Search for the cell housing the specified text and yield its [X, Y] center coordinate. 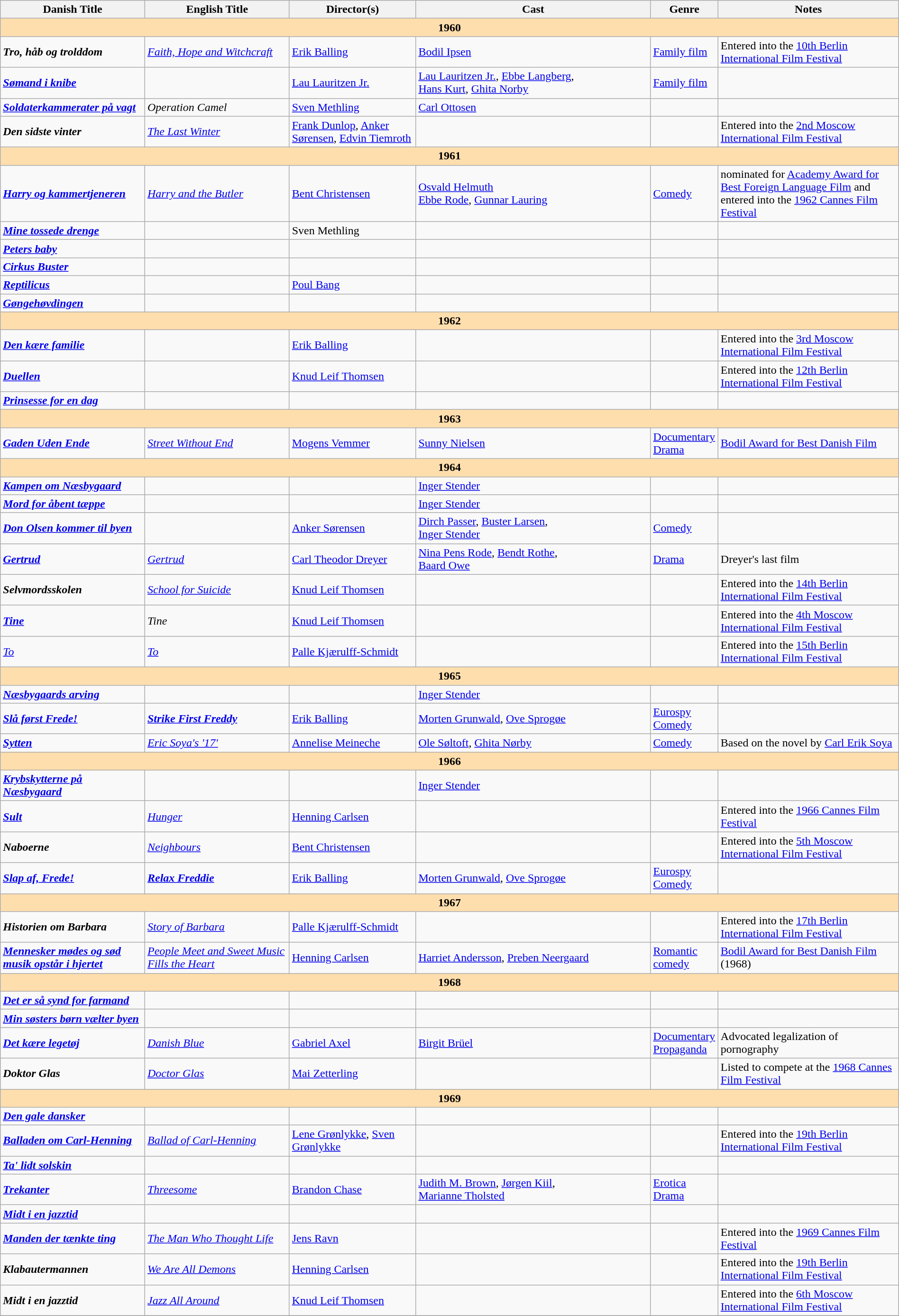
Entered into the 1969 Cannes Film Festival [808, 1239]
Soldaterkammerater på vagt [73, 107]
Peters baby [73, 248]
Mogens Vemmer [353, 443]
Slap af, Frede! [73, 878]
Klabautermannen [73, 1269]
Entered into the 4th Moscow International Film Festival [808, 620]
Det er så synd for farmand [73, 1000]
Slå først Frede! [73, 719]
1968 [449, 982]
Hunger [217, 817]
Listed to compete at the 1968 Cannes Film Festival [808, 1074]
1961 [449, 156]
Sytten [73, 743]
Gøngehøvdingen [73, 303]
Operation Camel [217, 107]
Frank Dunlop, Anker Sørensen, Edvin Tiemroth [353, 132]
Trekanter [73, 1189]
Doktor Glas [73, 1074]
Annelise Meineche [353, 743]
Birgit Brüel [533, 1042]
Sømand i knibe [73, 83]
People Meet and Sweet Music Fills the Heart [217, 958]
Strike First Freddy [217, 719]
Threesome [217, 1189]
Romantic comedy [684, 958]
Erotica Drama [684, 1189]
School for Suicide [217, 590]
Bodil Award for Best Danish Film [808, 443]
Danish Title [73, 9]
Næsbygaards arving [73, 694]
Selvmordsskolen [73, 590]
1969 [449, 1098]
Entered into the 10th Berlin International Film Festival [808, 52]
1964 [449, 468]
Bodil Ipsen [533, 52]
Entered into the 6th Moscow International Film Festival [808, 1300]
Dreyer's last film [808, 559]
Notes [808, 9]
Det kære legetøj [73, 1042]
Carl Ottosen [533, 107]
The Last Winter [217, 132]
Entered into the 1966 Cannes Film Festival [808, 817]
Krybskytterne på Næsbygaard [73, 785]
Neighbours [217, 847]
Story of Barbara [217, 927]
DocumentaryPropaganda [684, 1042]
Ballad of Carl-Henning [217, 1141]
Relax Freddie [217, 878]
Harriet Andersson, Preben Neergaard [533, 958]
1965 [449, 676]
Entered into the 5th Moscow International Film Festival [808, 847]
Don Olsen kommer til byen [73, 528]
nominated for Academy Award for Best Foreign Language Film and entered into the 1962 Cannes Film Festival [808, 193]
Genre [684, 9]
Balladen om Carl-Henning [73, 1141]
Entered into the 3rd Moscow International Film Festival [808, 345]
Cast [533, 9]
Dirch Passer, Buster Larsen,Inger Stender [533, 528]
Entered into the 2nd Moscow International Film Festival [808, 132]
Poul Bang [353, 285]
Based on the novel by Carl Erik Soya [808, 743]
1963 [449, 419]
Anker Sørensen [353, 528]
Jens Ravn [353, 1239]
Duellen [73, 377]
Den sidste vinter [73, 132]
Entered into the 17th Berlin International Film Festival [808, 927]
Entered into the 15th Berlin International Film Festival [808, 652]
Lau Lauritzen Jr. [353, 83]
Cirkus Buster [73, 267]
Tro, håb og trolddom [73, 52]
Lene Grønlykke, Sven Grønlykke [353, 1141]
Historien om Barbara [73, 927]
Advocated legalization of pornography [808, 1042]
Documentary Drama [684, 443]
Mai Zetterling [353, 1074]
Faith, Hope and Witchcraft [217, 52]
English Title [217, 9]
Den gale dansker [73, 1116]
Danish Blue [217, 1042]
Bodil Award for Best Danish Film (1968) [808, 958]
Mennesker mødes og sød musik opstår i hjertet [73, 958]
1960 [449, 28]
Naboerne [73, 847]
Drama [684, 559]
Gaden Uden Ende [73, 443]
We Are All Demons [217, 1269]
Street Without End [217, 443]
Manden der tænkte ting [73, 1239]
1962 [449, 321]
1967 [449, 902]
Ta' lidt solskin [73, 1165]
1966 [449, 761]
Sunny Nielsen [533, 443]
Ole Søltoft, Ghita Nørby [533, 743]
Gabriel Axel [353, 1042]
Sult [73, 817]
Min søsters børn vælter byen [73, 1018]
Jazz All Around [217, 1300]
Harry og kammertjeneren [73, 193]
The Man Who Thought Life [217, 1239]
Reptilicus [73, 285]
Kampen om Næsbygaard [73, 486]
Nina Pens Rode, Bendt Rothe, Baard Owe [533, 559]
Brandon Chase [353, 1189]
Mine tossede drenge [73, 230]
Entered into the 14th Berlin International Film Festival [808, 590]
Entered into the 12th Berlin International Film Festival [808, 377]
Mord for åbent tæppe [73, 504]
Doctor Glas [217, 1074]
Director(s) [353, 9]
Eric Soya's '17' [217, 743]
Prinsesse for en dag [73, 401]
Den kære familie [73, 345]
Judith M. Brown, Jørgen Kiil, Marianne Tholsted [533, 1189]
Lau Lauritzen Jr., Ebbe Langberg,Hans Kurt, Ghita Norby [533, 83]
Harry and the Butler [217, 193]
Osvald HelmuthEbbe Rode, Gunnar Lauring [533, 193]
Carl Theodor Dreyer [353, 559]
